Search for the cell housing the specified text and yield its (x, y) center coordinate. 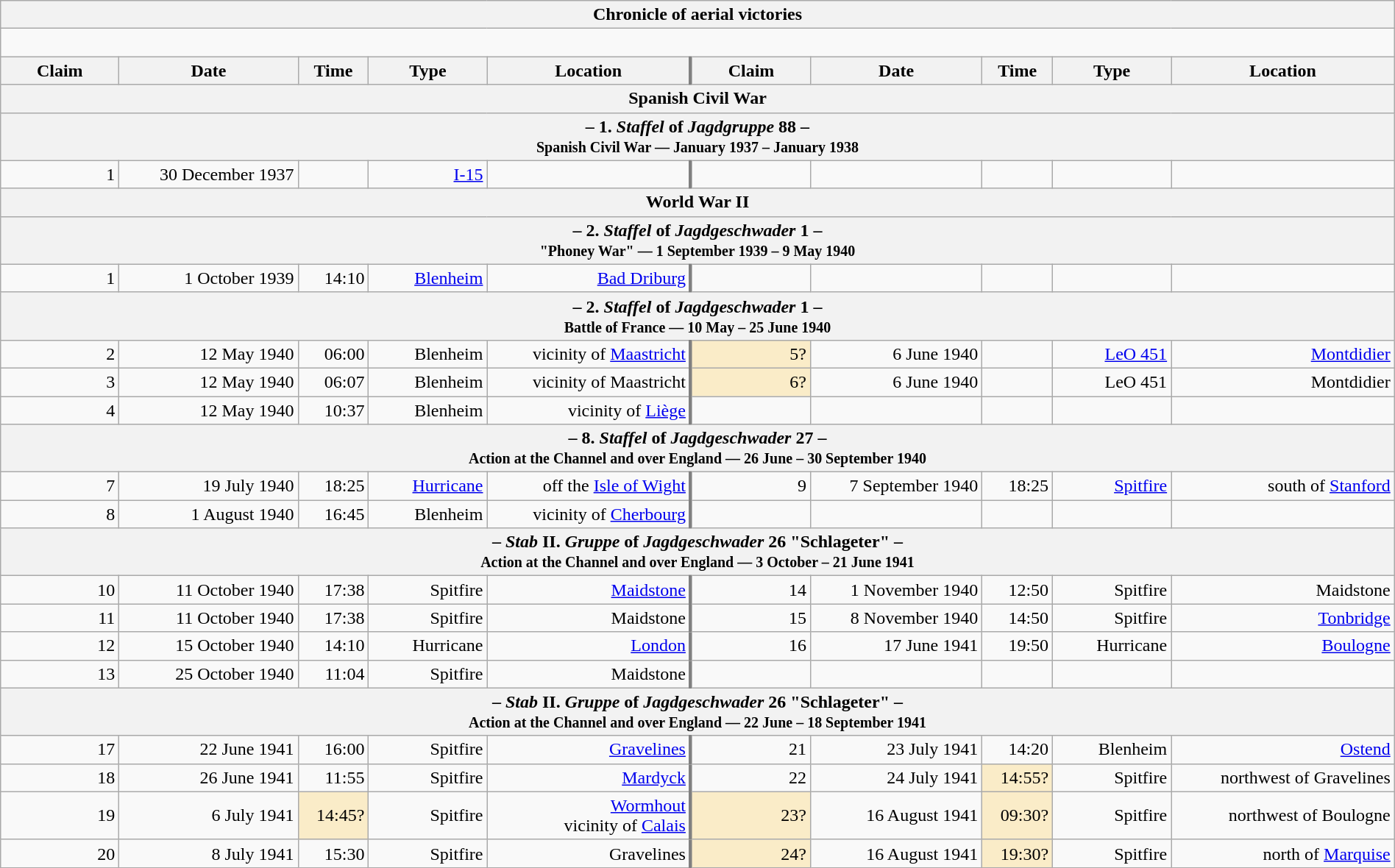
– 8. Staffel of Jagdgeschwader 27 –Action at the Channel and over England — 26 June – 30 September 1940 (697, 449)
1 August 1940 (209, 514)
1 November 1940 (896, 590)
19 July 1940 (209, 486)
15 (750, 618)
4 (60, 410)
south of Stanford (1283, 486)
I-15 (428, 174)
7 September 1940 (896, 486)
11 (60, 618)
14:20 (1018, 750)
13 (60, 674)
06:00 (333, 354)
9 (750, 486)
Spanish Civil War (697, 99)
19:50 (1018, 646)
24? (750, 853)
north of Marquise (1283, 853)
2 (60, 354)
24 July 1941 (896, 778)
5? (750, 354)
World War II (697, 202)
6 July 1941 (209, 815)
10:37 (333, 410)
– Stab II. Gruppe of Jagdgeschwader 26 "Schlageter" –Action at the Channel and over England — 3 October – 21 June 1941 (697, 552)
Boulogne (1283, 646)
16:00 (333, 750)
30 December 1937 (209, 174)
19:30? (1018, 853)
22 June 1941 (209, 750)
6? (750, 382)
21 (750, 750)
1 October 1939 (209, 278)
northwest of Gravelines (1283, 778)
Bad Driburg (589, 278)
7 (60, 486)
26 June 1941 (209, 778)
– 1. Staffel of Jagdgruppe 88 –Spanish Civil War — January 1937 – January 1938 (697, 137)
off the Isle of Wight (589, 486)
14 (750, 590)
16:45 (333, 514)
vicinity of Cherbourg (589, 514)
8 (60, 514)
11:04 (333, 674)
15 October 1940 (209, 646)
Mardyck (589, 778)
16 (750, 646)
06:07 (333, 382)
8 July 1941 (209, 853)
Wormhoutvicinity of Calais (589, 815)
22 (750, 778)
23 July 1941 (896, 750)
vicinity of Liège (589, 410)
London (589, 646)
19 (60, 815)
– 2. Staffel of Jagdgeschwader 1 –"Phoney War" — 1 September 1939 – 9 May 1940 (697, 240)
15:30 (333, 853)
3 (60, 382)
23? (750, 815)
25 October 1940 (209, 674)
northwest of Boulogne (1283, 815)
8 November 1940 (896, 618)
14:50 (1018, 618)
12:50 (1018, 590)
Ostend (1283, 750)
11:55 (333, 778)
14:55? (1018, 778)
09:30? (1018, 815)
Tonbridge (1283, 618)
17 June 1941 (896, 646)
18 (60, 778)
20 (60, 853)
Chronicle of aerial victories (697, 15)
14:45? (333, 815)
10 (60, 590)
17 (60, 750)
– Stab II. Gruppe of Jagdgeschwader 26 "Schlageter" –Action at the Channel and over England — 22 June – 18 September 1941 (697, 712)
12 (60, 646)
– 2. Staffel of Jagdgeschwader 1 –Battle of France — 10 May – 25 June 1940 (697, 316)
